Provide the [x, y] coordinate of the cell's center where the given text is located.  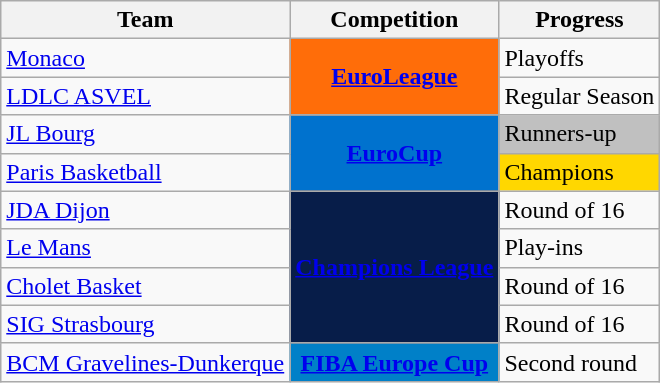
Competition [394, 20]
Cholet Basket [146, 286]
SIG Strasbourg [146, 324]
FIBA Europe Cup [394, 362]
Regular Season [580, 96]
Runners-up [580, 134]
Play-ins [580, 248]
LDLC ASVEL [146, 96]
Monaco [146, 58]
BCM Gravelines-Dunkerque [146, 362]
EuroLeague [394, 77]
EuroCup [394, 153]
Champions [580, 172]
Le Mans [146, 248]
Paris Basketball [146, 172]
Playoffs [580, 58]
JL Bourg [146, 134]
Progress [580, 20]
Team [146, 20]
JDA Dijon [146, 210]
Champions League [394, 267]
Second round [580, 362]
